From the cell containing the given text, extract its center point as [X, Y] coordinate. 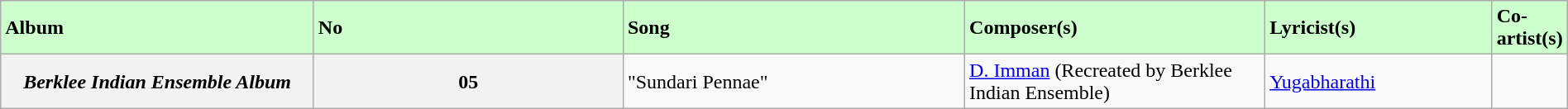
Lyricist(s) [1379, 28]
"Sundari Pennae" [794, 81]
Co-artist(s) [1530, 28]
No [468, 28]
Composer(s) [1115, 28]
05 [468, 81]
Yugabharathi [1379, 81]
Song [794, 28]
D. Imman (Recreated by Berklee Indian Ensemble) [1115, 81]
Album [157, 28]
Berklee Indian Ensemble Album [157, 81]
